Extract the [x, y] coordinate from the center of the cell holding the provided text.  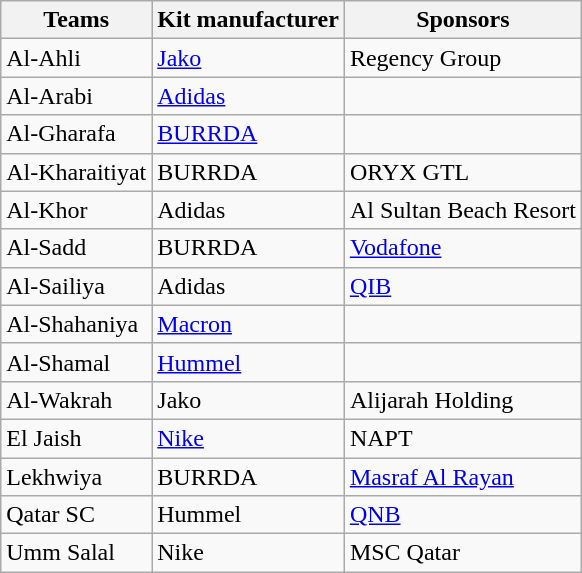
Macron [248, 324]
Qatar SC [76, 515]
Al-Khor [76, 210]
Al-Sadd [76, 248]
MSC Qatar [462, 553]
Masraf Al Rayan [462, 477]
Alijarah Holding [462, 400]
Al-Shahaniya [76, 324]
NAPT [462, 438]
Regency Group [462, 58]
Al-Gharafa [76, 134]
ORYX GTL [462, 172]
Umm Salal [76, 553]
Sponsors [462, 20]
Al-Wakrah [76, 400]
Lekhwiya [76, 477]
Teams [76, 20]
Al-Sailiya [76, 286]
Kit manufacturer [248, 20]
Al-Ahli [76, 58]
El Jaish [76, 438]
Al-Shamal [76, 362]
QIB [462, 286]
Al Sultan Beach Resort [462, 210]
Vodafone [462, 248]
Al-Kharaitiyat [76, 172]
QNB [462, 515]
Al-Arabi [76, 96]
